Find where the given text appears and provide that cell's center as [x, y] coordinate. 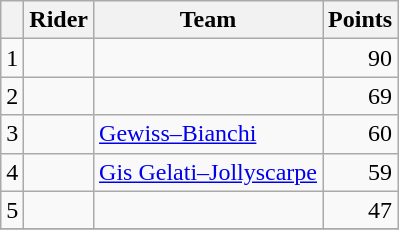
90 [360, 58]
69 [360, 96]
2 [12, 96]
59 [360, 172]
Points [360, 20]
60 [360, 134]
Gewiss–Bianchi [208, 134]
Rider [59, 20]
1 [12, 58]
Gis Gelati–Jollyscarpe [208, 172]
47 [360, 210]
Team [208, 20]
3 [12, 134]
5 [12, 210]
4 [12, 172]
